Locate the cell with the specified text and output its (X, Y) center coordinate. 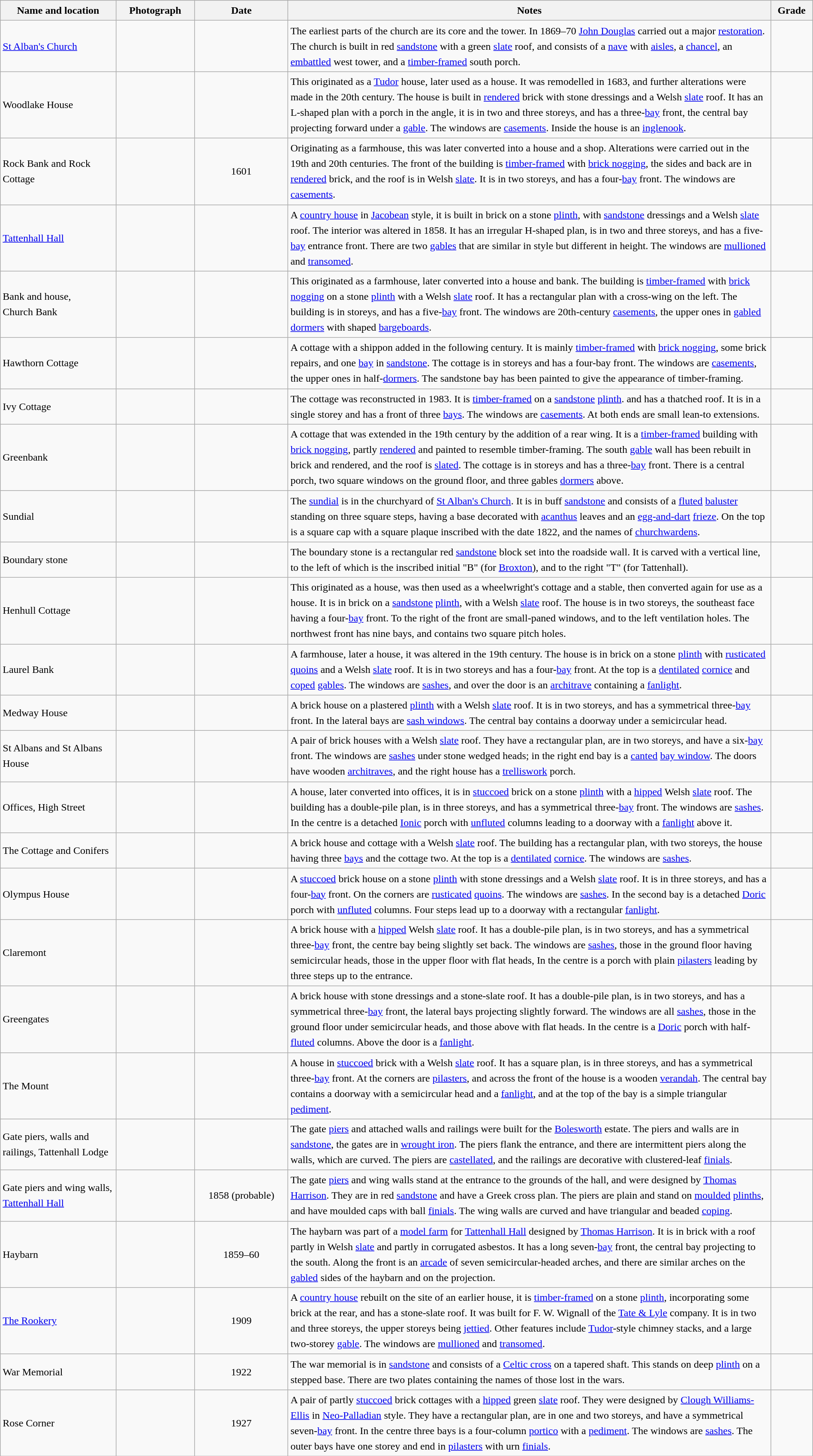
Name and location (58, 10)
1858 (probable) (241, 1196)
Gate piers, walls and railings, Tattenhall Lodge (58, 1144)
Hawthorn Cottage (58, 363)
St Alban's Church (58, 46)
The Cottage and Conifers (58, 851)
Olympus House (58, 894)
Greengates (58, 1019)
Photograph (155, 10)
Tattenhall Hall (58, 238)
Woodlake House (58, 105)
1909 (241, 1321)
Claremont (58, 953)
Rock Bank and Rock Cottage (58, 172)
Medway House (58, 713)
1601 (241, 172)
Haybarn (58, 1254)
Greenbank (58, 457)
Ivy Cottage (58, 407)
Notes (529, 10)
War Memorial (58, 1372)
1922 (241, 1372)
Offices, High Street (58, 807)
Henhull Cottage (58, 611)
The Rookery (58, 1321)
Rose Corner (58, 1423)
St Albans and St Albans House (58, 757)
1927 (241, 1423)
Bank and house,Church Bank (58, 304)
Grade (792, 10)
The Mount (58, 1086)
Boundary stone (58, 559)
Sundial (58, 516)
Laurel Bank (58, 670)
1859–60 (241, 1254)
Gate piers and wing walls,Tattenhall Hall (58, 1196)
Date (241, 10)
